Return [X, Y] of the center of cell containing provided text 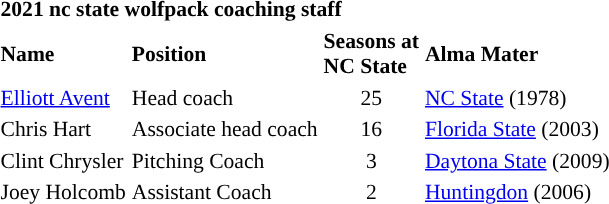
Pitching Coach [224, 160]
Position [224, 53]
Seasons atNC State [371, 53]
16 [371, 129]
Head coach [224, 98]
25 [371, 98]
Associate head coach [224, 129]
3 [371, 160]
